From the cell containing the given text, extract its center point as (x, y) coordinate. 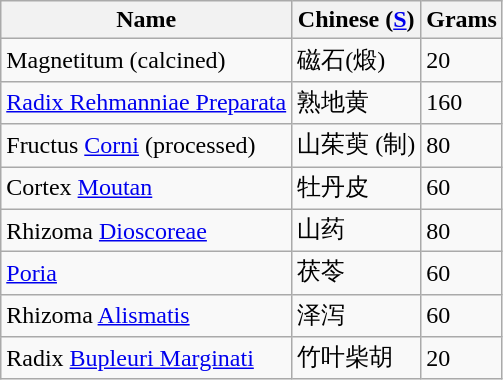
Chinese (S) (356, 20)
Radix Bupleuri Marginati (146, 358)
Radix Rehmanniae Preparata (146, 102)
竹叶柴胡 (356, 358)
磁石(煅) (356, 60)
Grams (462, 20)
160 (462, 102)
Magnetitum (calcined) (146, 60)
Rhizoma Alismatis (146, 316)
Cortex Moutan (146, 188)
Fructus Corni (processed) (146, 146)
Poria (146, 274)
牡丹皮 (356, 188)
泽泻 (356, 316)
茯苓 (356, 274)
熟地黄 (356, 102)
Rhizoma Dioscoreae (146, 230)
山茱萸 (制) (356, 146)
Name (146, 20)
山药 (356, 230)
